Output the [X, Y] coordinate of the center of the cell containing the given text.  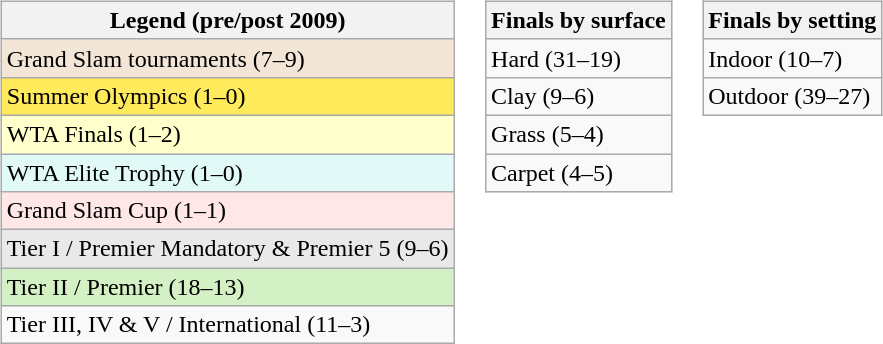
Grass (5–4) [579, 134]
Finals by surface [579, 20]
Carpet (4–5) [579, 173]
Grand Slam Cup (1–1) [228, 211]
WTA Elite Trophy (1–0) [228, 173]
Tier III, IV & V / International (11–3) [228, 325]
Indoor (10–7) [792, 58]
Hard (31–19) [579, 58]
Tier II / Premier (18–13) [228, 287]
Legend (pre/post 2009) [228, 20]
Tier I / Premier Mandatory & Premier 5 (9–6) [228, 249]
Grand Slam tournaments (7–9) [228, 58]
Summer Olympics (1–0) [228, 96]
Finals by setting [792, 20]
Outdoor (39–27) [792, 96]
WTA Finals (1–2) [228, 134]
Clay (9–6) [579, 96]
